Identify which cell holds the provided text, then report its [X, Y] central coordinate. 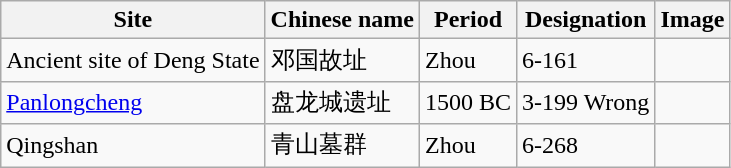
6-268 [586, 146]
Period [468, 20]
Panlongcheng [133, 102]
6-161 [586, 60]
盘龙城遗址 [342, 102]
Designation [586, 20]
1500 BC [468, 102]
Ancient site of Deng State [133, 60]
Qingshan [133, 146]
Chinese name [342, 20]
Image [692, 20]
邓国故址 [342, 60]
Site [133, 20]
青山墓群 [342, 146]
3-199 Wrong [586, 102]
